Find where the given text appears and provide that cell's center as [x, y] coordinate. 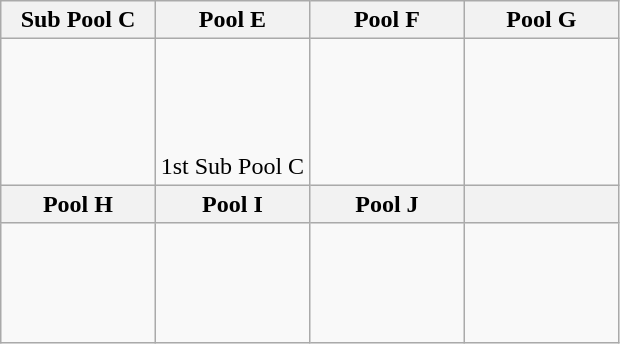
Pool H [78, 204]
Pool F [387, 20]
Pool I [232, 204]
1st Sub Pool C [232, 112]
Pool J [387, 204]
Pool E [232, 20]
Sub Pool C [78, 20]
Pool G [541, 20]
